Locate the cell with the specified text and output its (x, y) center coordinate. 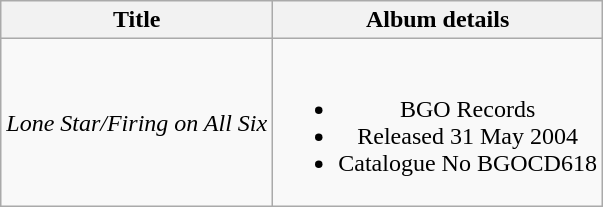
Album details (438, 20)
BGO RecordsReleased 31 May 2004Catalogue No BGOCD618 (438, 122)
Lone Star/Firing on All Six (137, 122)
Title (137, 20)
